Extract the (X, Y) coordinate from the center of the cell holding the provided text.  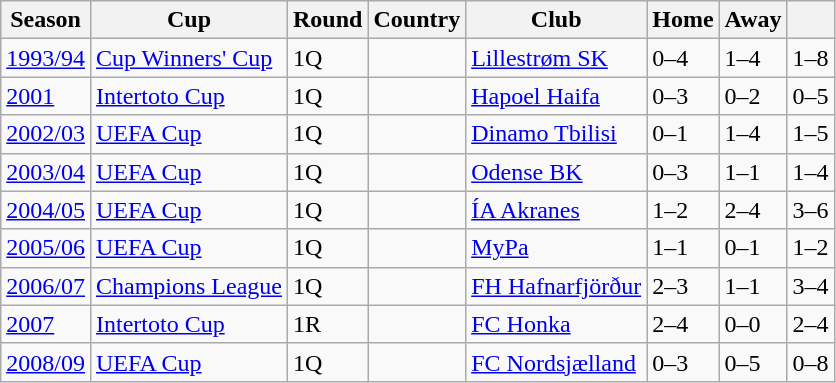
Champions League (188, 286)
1R (328, 324)
1–8 (810, 58)
FH Hafnarfjörður (556, 286)
Round (328, 20)
2001 (46, 96)
Lillestrøm SK (556, 58)
0–0 (753, 324)
3–6 (810, 210)
2007 (46, 324)
3–4 (810, 286)
Odense BK (556, 172)
2002/03 (46, 134)
Dinamo Tbilisi (556, 134)
Cup Winners' Cup (188, 58)
FC Nordsjælland (556, 362)
Cup (188, 20)
Club (556, 20)
2003/04 (46, 172)
ÍA Akranes (556, 210)
Country (417, 20)
0–2 (753, 96)
FC Honka (556, 324)
0–4 (683, 58)
MyPa (556, 248)
1993/94 (46, 58)
2006/07 (46, 286)
2008/09 (46, 362)
Away (753, 20)
0–8 (810, 362)
Home (683, 20)
Hapoel Haifa (556, 96)
2–3 (683, 286)
2005/06 (46, 248)
1–5 (810, 134)
Season (46, 20)
2004/05 (46, 210)
